Extract the [x, y] coordinate from the center of the cell holding the provided text.  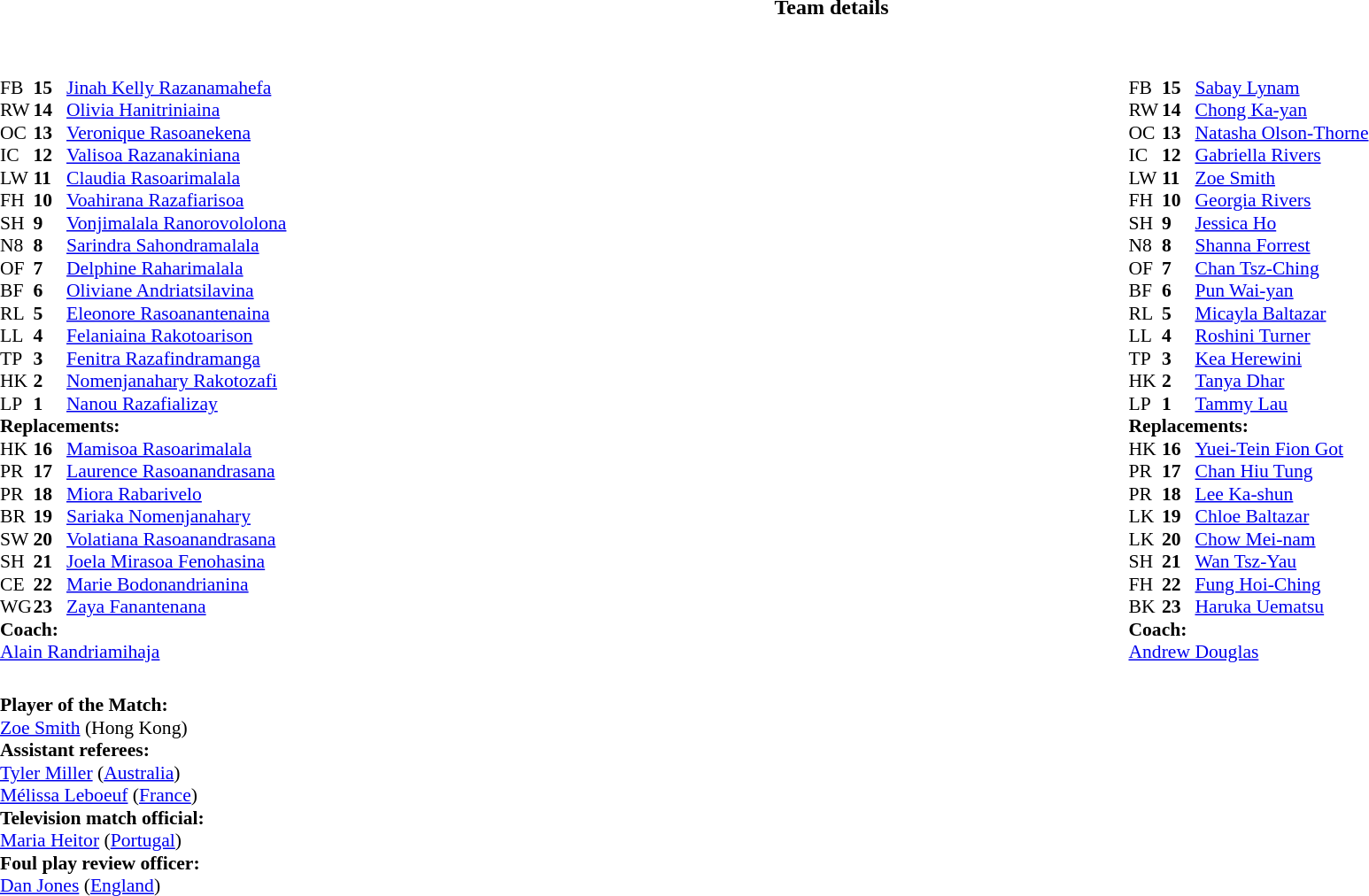
Nanou Razafializay [176, 404]
Zaya Fanantenana [176, 606]
Delphine Raharimalala [176, 268]
BR [17, 516]
Jessica Ho [1281, 223]
Georgia Rivers [1281, 201]
Jinah Kelly Razanamahefa [176, 88]
WG [17, 606]
Joela Mirasoa Fenohasina [176, 562]
Marie Bodonandrianina [176, 584]
Mamisoa Rasoarimalala [176, 449]
Vonjimalala Ranorovololona [176, 223]
Laurence Rasoanandrasana [176, 472]
Pun Wai-yan [1281, 291]
Felaniaina Rakotoarison [176, 336]
Sabay Lynam [1281, 88]
Gabriella Rivers [1281, 155]
Roshini Turner [1281, 336]
Claudia Rasoarimalala [176, 178]
CE [17, 584]
Alain Randriamihaja [143, 653]
Nomenjanahary Rakotozafi [176, 382]
Zoe Smith [1281, 178]
Eleonore Rasoanantenaina [176, 313]
Tammy Lau [1281, 404]
Wan Tsz-Yau [1281, 562]
Micayla Baltazar [1281, 313]
Chow Mei-nam [1281, 539]
Chong Ka-yan [1281, 111]
Olivia Hanitriniaina [176, 111]
Miora Rabarivelo [176, 494]
SW [17, 539]
BK [1145, 606]
Kea Herewini [1281, 359]
Voahirana Razafiarisoa [176, 201]
Tanya Dhar [1281, 382]
Yuei-Tein Fion Got [1281, 449]
Fenitra Razafindramanga [176, 359]
Sariaka Nomenjanahary [176, 516]
Fung Hoi-Ching [1281, 584]
Lee Ka-shun [1281, 494]
Haruka Uematsu [1281, 606]
Sarindra Sahondramalala [176, 245]
Shanna Forrest [1281, 245]
Chan Hiu Tung [1281, 472]
Valisoa Razanakiniana [176, 155]
Oliviane Andriatsilavina [176, 291]
Chloe Baltazar [1281, 516]
Andrew Douglas [1249, 653]
Chan Tsz-Ching [1281, 268]
Veronique Rasoanekena [176, 133]
Natasha Olson-Thorne [1281, 133]
Volatiana Rasoanandrasana [176, 539]
